Capture the cell that displays the provided text and extract its [x, y] central coordinate. 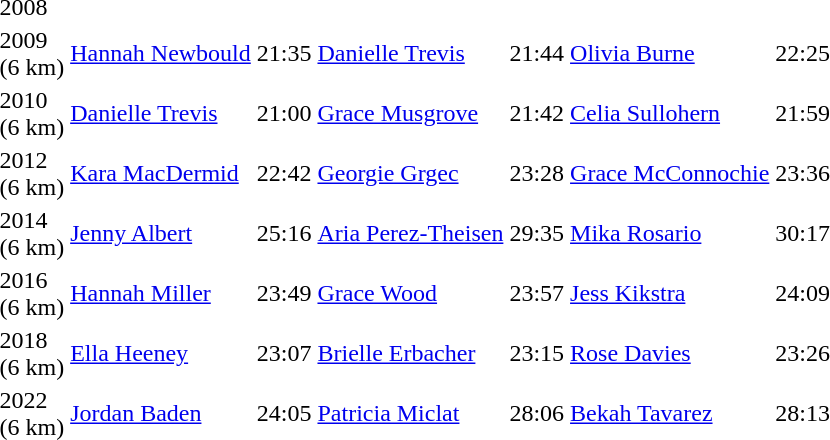
Brielle Erbacher [410, 354]
21:44 [537, 54]
Kara MacDermid [161, 174]
Hannah Miller [161, 294]
Jenny Albert [161, 234]
23:57 [537, 294]
Rose Davies [670, 354]
25:16 [284, 234]
Grace Wood [410, 294]
Olivia Burne [670, 54]
21:42 [537, 114]
23:28 [537, 174]
21:35 [284, 54]
Grace McConnochie [670, 174]
23:49 [284, 294]
Celia Sullohern [670, 114]
29:35 [537, 234]
Aria Perez-Theisen [410, 234]
Grace Musgrove [410, 114]
Georgie Grgec [410, 174]
23:07 [284, 354]
Ella Heeney [161, 354]
Hannah Newbould [161, 54]
21:00 [284, 114]
22:42 [284, 174]
23:15 [537, 354]
Jess Kikstra [670, 294]
Mika Rosario [670, 234]
